Determine the (x, y) coordinate at the center of the cell enclosing the given text.  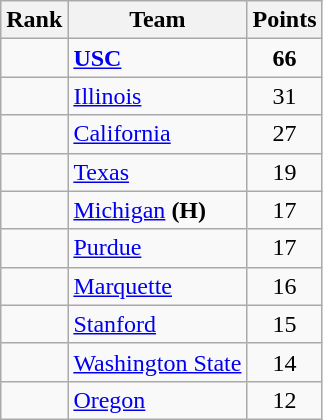
27 (284, 134)
Purdue (158, 248)
12 (284, 400)
USC (158, 58)
Stanford (158, 324)
Michigan (H) (158, 210)
19 (284, 172)
California (158, 134)
Points (284, 20)
Illinois (158, 96)
Washington State (158, 362)
31 (284, 96)
15 (284, 324)
66 (284, 58)
Rank (34, 20)
Texas (158, 172)
Team (158, 20)
Oregon (158, 400)
16 (284, 286)
14 (284, 362)
Marquette (158, 286)
